Determine the (x, y) coordinate at the center of the cell enclosing the given text.  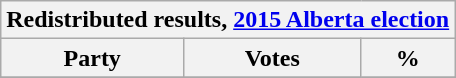
Redistributed results, 2015 Alberta election (228, 20)
Votes (272, 58)
Party (92, 58)
% (408, 58)
